Determine the (X, Y) coordinate at the center of the cell enclosing the given text.  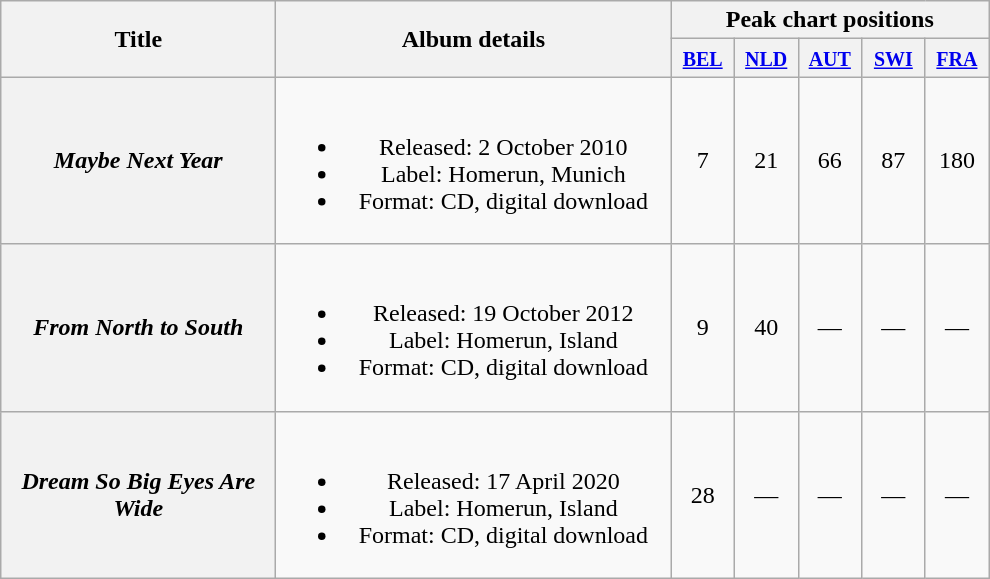
FRA (957, 58)
Maybe Next Year (138, 160)
Title (138, 39)
7 (703, 160)
Album details (474, 39)
Released: 17 April 2020Label: Homerun, IslandFormat: CD, digital download (474, 494)
Peak chart positions (830, 20)
40 (766, 328)
180 (957, 160)
BEL (703, 58)
SWI (894, 58)
Released: 2 October 2010Label: Homerun, MunichFormat: CD, digital download (474, 160)
87 (894, 160)
21 (766, 160)
From North to South (138, 328)
Dream So Big Eyes Are Wide (138, 494)
AUT (830, 58)
28 (703, 494)
NLD (766, 58)
66 (830, 160)
9 (703, 328)
Released: 19 October 2012Label: Homerun, IslandFormat: CD, digital download (474, 328)
